Determine the (X, Y) coordinate at the center of the cell enclosing the given text.  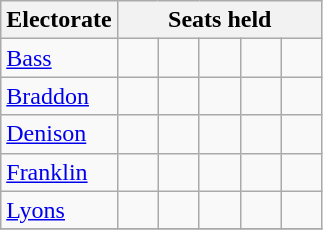
Braddon (59, 96)
Electorate (59, 20)
Seats held (220, 20)
Franklin (59, 172)
Denison (59, 134)
Lyons (59, 210)
Bass (59, 58)
